Detect which cell encompasses the target text, then output its (x, y) center coordinate. 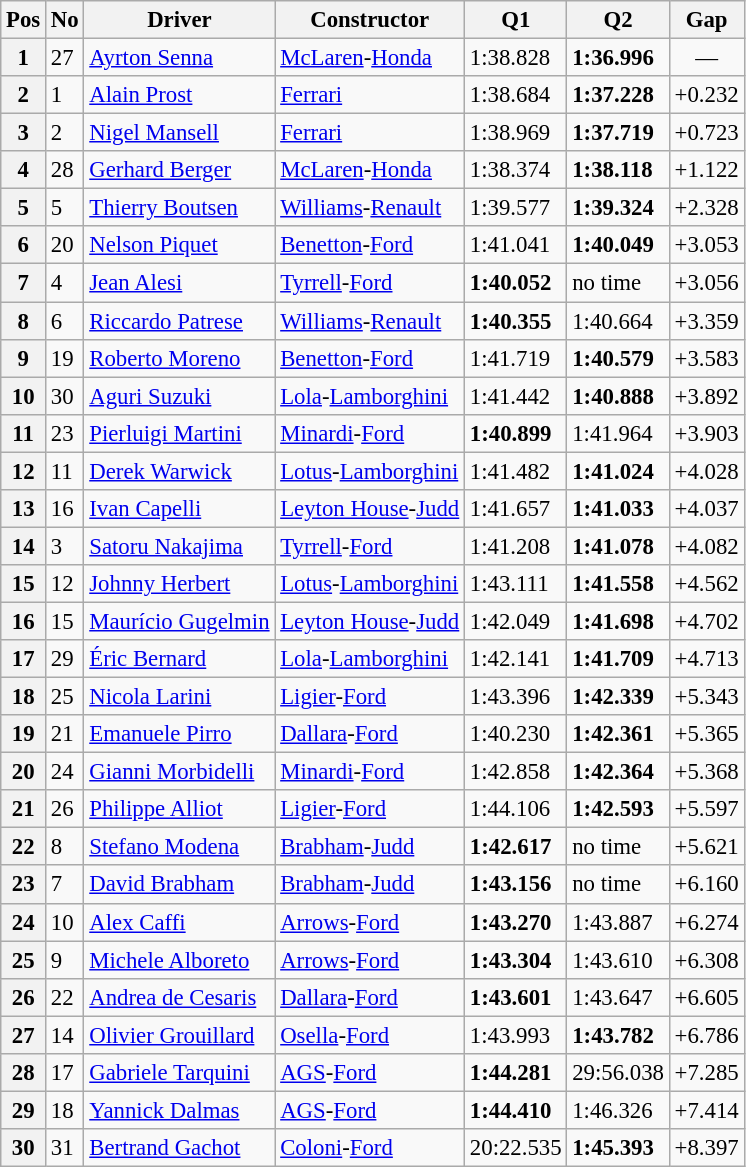
1:41.033 (618, 509)
Thierry Boutsen (180, 208)
+4.082 (706, 546)
20:22.535 (516, 1148)
1:44.281 (516, 1073)
1:38.374 (516, 170)
Ivan Capelli (180, 509)
+5.368 (706, 772)
1:37.228 (618, 95)
1:41.657 (516, 509)
1:41.698 (618, 621)
Gerhard Berger (180, 170)
+7.414 (706, 1110)
29:56.038 (618, 1073)
1:40.049 (618, 245)
+5.343 (706, 697)
Jean Alesi (180, 283)
1:42.858 (516, 772)
1:38.969 (516, 133)
Roberto Moreno (180, 358)
1:40.052 (516, 283)
1:44.106 (516, 809)
1:43.993 (516, 1035)
Ayrton Senna (180, 58)
1:40.230 (516, 734)
Gianni Morbidelli (180, 772)
Alain Prost (180, 95)
+4.702 (706, 621)
— (706, 58)
+3.892 (706, 396)
1:41.041 (516, 245)
Maurício Gugelmin (180, 621)
+3.056 (706, 283)
Satoru Nakajima (180, 546)
1:41.709 (618, 659)
1:45.393 (618, 1148)
Bertrand Gachot (180, 1148)
+5.365 (706, 734)
1:43.601 (516, 997)
1:40.888 (618, 396)
+5.621 (706, 847)
1:43.887 (618, 922)
Derek Warwick (180, 471)
Gabriele Tarquini (180, 1073)
1:43.396 (516, 697)
1:43.156 (516, 885)
+4.028 (706, 471)
Q2 (618, 20)
Constructor (370, 20)
1:42.339 (618, 697)
Riccardo Patrese (180, 321)
Olivier Grouillard (180, 1035)
1:38.828 (516, 58)
1:42.593 (618, 809)
1:43.610 (618, 960)
Pos (24, 20)
+8.397 (706, 1148)
1:43.782 (618, 1035)
+6.605 (706, 997)
1:37.719 (618, 133)
Emanuele Pirro (180, 734)
+4.713 (706, 659)
1:42.364 (618, 772)
13 (24, 509)
Pierluigi Martini (180, 433)
Q1 (516, 20)
1:46.326 (618, 1110)
+7.285 (706, 1073)
Alex Caffi (180, 922)
1:42.141 (516, 659)
31 (65, 1148)
1:43.304 (516, 960)
+2.328 (706, 208)
1:39.324 (618, 208)
Osella-Ford (370, 1035)
+6.308 (706, 960)
1:43.270 (516, 922)
+0.232 (706, 95)
1:41.558 (618, 584)
Nicola Larini (180, 697)
Michele Alboreto (180, 960)
1:36.996 (618, 58)
1:38.684 (516, 95)
1:40.579 (618, 358)
1:41.442 (516, 396)
Johnny Herbert (180, 584)
No (65, 20)
Aguri Suzuki (180, 396)
+1.122 (706, 170)
Nigel Mansell (180, 133)
Gap (706, 20)
Éric Bernard (180, 659)
+6.786 (706, 1035)
Philippe Alliot (180, 809)
1:41.024 (618, 471)
Coloni-Ford (370, 1148)
+4.562 (706, 584)
1:38.118 (618, 170)
1:42.617 (516, 847)
+6.160 (706, 885)
1:40.899 (516, 433)
1:41.078 (618, 546)
1:41.719 (516, 358)
+6.274 (706, 922)
+3.583 (706, 358)
1:43.647 (618, 997)
1:43.111 (516, 584)
Stefano Modena (180, 847)
+3.359 (706, 321)
1:41.208 (516, 546)
+3.053 (706, 245)
1:41.964 (618, 433)
1:41.482 (516, 471)
+3.903 (706, 433)
David Brabham (180, 885)
1:44.410 (516, 1110)
1:40.664 (618, 321)
1:40.355 (516, 321)
Andrea de Cesaris (180, 997)
+5.597 (706, 809)
1:42.049 (516, 621)
Yannick Dalmas (180, 1110)
1:39.577 (516, 208)
+4.037 (706, 509)
+0.723 (706, 133)
Driver (180, 20)
1:42.361 (618, 734)
Nelson Piquet (180, 245)
